Output the (x, y) coordinate of the center of the cell containing the given text.  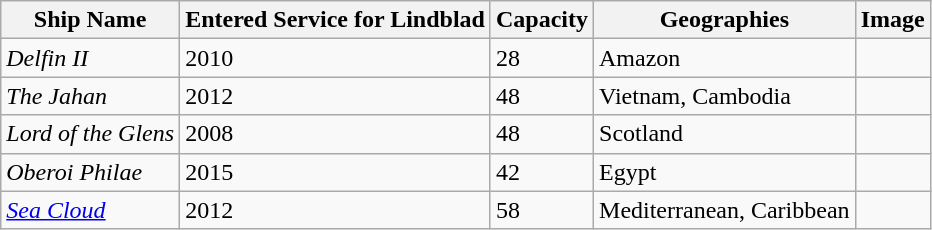
2015 (336, 172)
Geographies (725, 20)
Entered Service for Lindblad (336, 20)
28 (542, 58)
2008 (336, 134)
Scotland (725, 134)
2010 (336, 58)
Delfin II (90, 58)
Capacity (542, 20)
Mediterranean, Caribbean (725, 210)
Lord of the Glens (90, 134)
Oberoi Philae (90, 172)
The Jahan (90, 96)
Sea Cloud (90, 210)
Vietnam, Cambodia (725, 96)
58 (542, 210)
Amazon (725, 58)
Egypt (725, 172)
42 (542, 172)
Ship Name (90, 20)
Image (892, 20)
